Determine the (X, Y) coordinate at the center of the cell enclosing the given text.  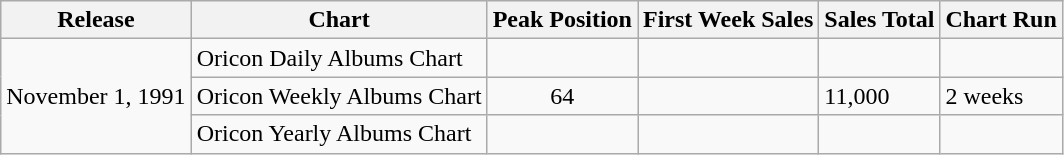
First Week Sales (728, 20)
November 1, 1991 (96, 96)
Chart Run (1001, 20)
Release (96, 20)
Oricon Yearly Albums Chart (339, 134)
11,000 (880, 96)
64 (562, 96)
Chart (339, 20)
Peak Position (562, 20)
2 weeks (1001, 96)
Oricon Weekly Albums Chart (339, 96)
Oricon Daily Albums Chart (339, 58)
Sales Total (880, 20)
